Scan for the cell matching the given text and deliver its [X, Y] coordinate at center. 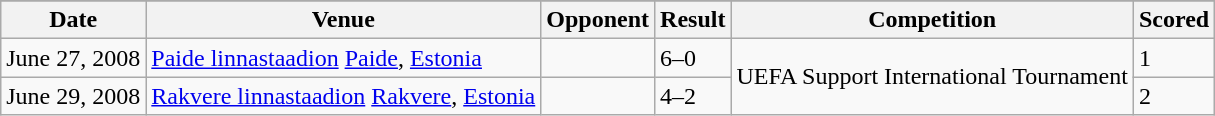
6–0 [693, 58]
Venue [344, 20]
Date [74, 20]
June 29, 2008 [74, 96]
UEFA Support International Tournament [932, 77]
Opponent [598, 20]
2 [1174, 96]
June 27, 2008 [74, 58]
1 [1174, 58]
Rakvere linnastaadion Rakvere, Estonia [344, 96]
4–2 [693, 96]
Paide linnastaadion Paide, Estonia [344, 58]
Competition [932, 20]
Scored [1174, 20]
Result [693, 20]
